Pinpoint the cell where the given text exists, returning its (x, y) midpoint coordinate. 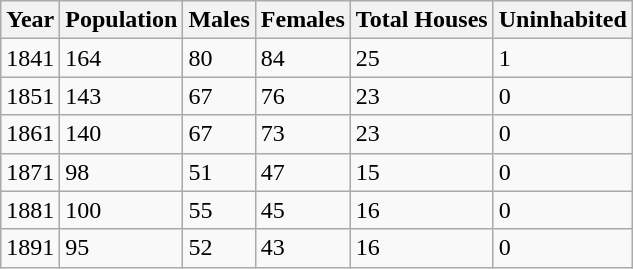
52 (219, 248)
140 (122, 134)
143 (122, 96)
100 (122, 210)
43 (302, 248)
95 (122, 248)
1841 (30, 58)
1871 (30, 172)
80 (219, 58)
76 (302, 96)
1851 (30, 96)
1881 (30, 210)
47 (302, 172)
Year (30, 20)
Population (122, 20)
1891 (30, 248)
45 (302, 210)
Uninhabited (562, 20)
84 (302, 58)
164 (122, 58)
73 (302, 134)
15 (422, 172)
Total Houses (422, 20)
25 (422, 58)
51 (219, 172)
1861 (30, 134)
1 (562, 58)
Males (219, 20)
55 (219, 210)
Females (302, 20)
98 (122, 172)
